Pinpoint the cell where the given text exists, returning its (X, Y) midpoint coordinate. 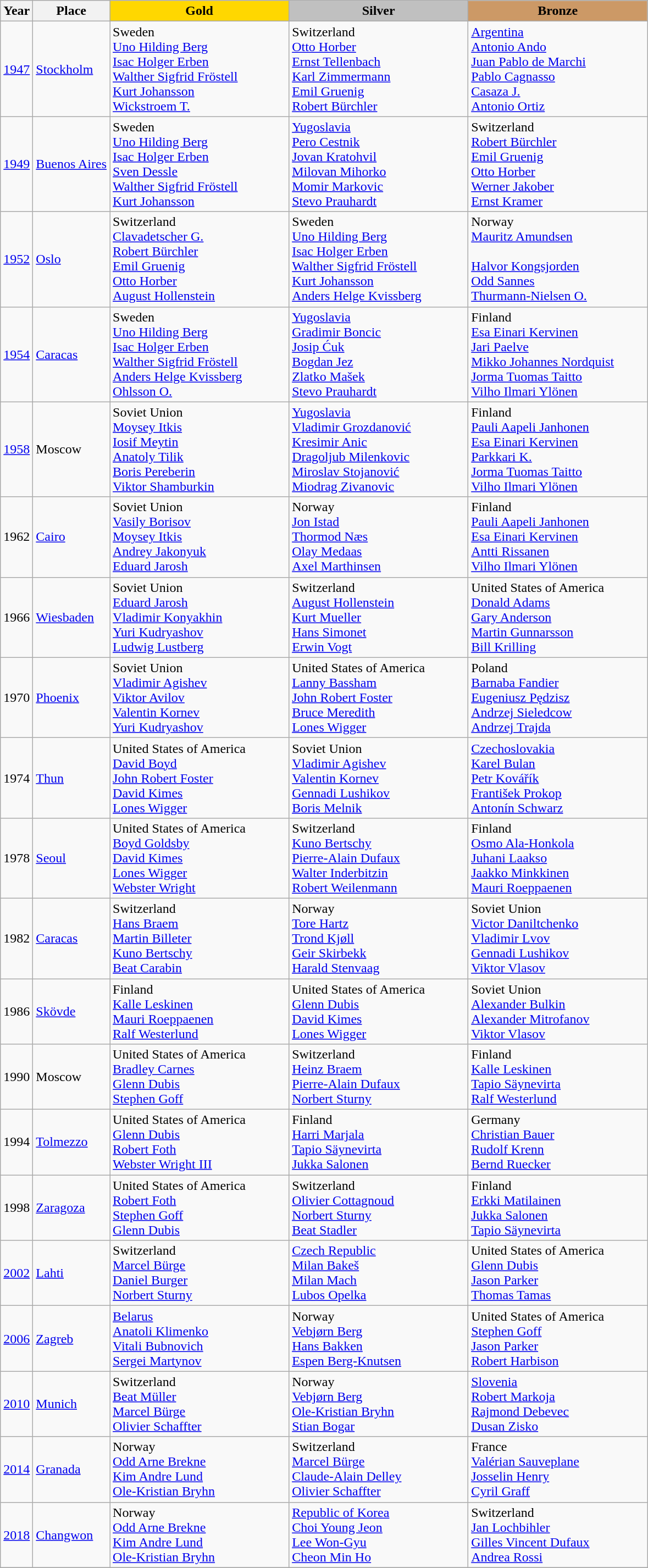
ArgentinaAntonio AndoJuan Pablo de MarchiPablo CagnassoCasaza J.Antonio Ortiz (558, 69)
PolandBarnaba FandierEugeniusz PędziszAndrzej SieledcowAndrzej Trajda (558, 697)
Republic of KoreaChoi Young JeonLee Won-GyuCheon Min Ho (379, 1534)
Soviet UnionVladimir AgishevValentin KornevGennadi LushikovBoris Melnik (379, 778)
2006 (16, 1339)
Lahti (71, 1273)
Year (16, 11)
United States of AmericaGlenn DubisJason ParkerThomas Tamas (558, 1273)
Czech RepublicMilan BakešMilan MachLubos Opelka (379, 1273)
FinlandPauli Aapeli JanhonenEsa Einari KervinenParkkari K.Jorma Tuomas TaittoVilho Ilmari Ylönen (558, 450)
1986 (16, 1011)
SwitzerlandMarcel BürgeClaude-Alain DelleyOlivier Schaffter (379, 1470)
Phoenix (71, 697)
SwitzerlandMarcel BürgeDaniel BurgerNorbert Sturny (200, 1273)
FranceValérian SauveplaneJosselin HenryCyril Graff (558, 1470)
Granada (71, 1470)
1970 (16, 697)
GermanyChristian BauerRudolf KrennBernd Ruecker (558, 1142)
Zagreb (71, 1339)
1982 (16, 938)
Seoul (71, 858)
Changwon (71, 1534)
Zaragoza (71, 1208)
1949 (16, 164)
1962 (16, 537)
SwitzerlandJan LochbihlerGilles Vincent DufauxAndrea Rossi (558, 1534)
BelarusAnatoli KlimenkoVitali BubnovichSergei Martynov (200, 1339)
Soviet UnionMoysey ItkisIosif MeytinAnatoly TilikBoris PereberinViktor Shamburkin (200, 450)
FinlandPauli Aapeli JanhonenEsa Einari KervinenAntti RissanenVilho Ilmari Ylönen (558, 537)
FinlandEsa Einari KervinenJari PaelveMikko Johannes NordquistJorma Tuomas TaittoVilho Ilmari Ylönen (558, 354)
SwitzerlandClavadetscher G.Robert BürchlerEmil GruenigOtto HorberAugust Hollenstein (200, 259)
FinlandKalle LeskinenTapio SäynevirtaRalf Westerlund (558, 1077)
Thun (71, 778)
1952 (16, 259)
NorwayJon IstadThormod NæsOlay MedaasAxel Marthinsen (379, 537)
SwitzerlandOlivier CottagnoudNorbert SturnyBeat Stadler (379, 1208)
SloveniaRobert MarkojaRajmond DebevecDusan Zisko (558, 1404)
2010 (16, 1404)
Skövde (71, 1011)
CzechoslovakiaKarel BulanPetr KováříkFrantišek ProkopAntonín Schwarz (558, 778)
NorwayMauritz AmundsenHalvor KongsjordenOdd SannesThurmann-Nielsen O. (558, 259)
SwitzerlandHans BraemMartin BilleterKuno BertschyBeat Carabin (200, 938)
1947 (16, 69)
Stockholm (71, 69)
United States of AmericaGlenn DubisDavid KimesLones Wigger (379, 1011)
YugoslaviaGradimir BoncicJosip ĆukBogdan JezZlatko MašekStevo Prauhardt (379, 354)
1954 (16, 354)
Munich (71, 1404)
United States of AmericaRobert FothStephen GoffGlenn Dubis (200, 1208)
SwitzerlandAugust HollensteinKurt MuellerHans SimonetErwin Vogt (379, 617)
United States of AmericaDavid BoydJohn Robert FosterDavid KimesLones Wigger (200, 778)
Gold (200, 11)
1974 (16, 778)
Soviet UnionVasily BorisovMoysey ItkisAndrey JakonyukEduard Jarosh (200, 537)
Place (71, 11)
Soviet UnionVictor DaniltchenkoVladimir LvovGennadi LushikovViktor Vlasov (558, 938)
FinlandOsmo Ala-HonkolaJuhani LaaksoJaakko MinkkinenMauri Roeppaenen (558, 858)
SwitzerlandKuno BertschyPierre-Alain DufauxWalter InderbitzinRobert Weilenmann (379, 858)
2018 (16, 1534)
1966 (16, 617)
SwitzerlandHeinz BraemPierre-Alain DufauxNorbert Sturny (379, 1077)
1998 (16, 1208)
YugoslaviaPero CestnikJovan KratohvilMilovan MihorkoMomir MarkovicStevo Prauhardt (379, 164)
FinlandErkki MatilainenJukka SalonenTapio Säynevirta (558, 1208)
FinlandHarri MarjalaTapio SäynevirtaJukka Salonen (379, 1142)
1990 (16, 1077)
1978 (16, 858)
Soviet UnionAlexander BulkinAlexander MitrofanovViktor Vlasov (558, 1011)
Soviet UnionEduard JaroshVladimir KonyakhinYuri KudryashovLudwig Lustberg (200, 617)
SwedenUno Hilding BergIsac Holger ErbenSven DessleWalther Sigfrid FröstellKurt Johansson (200, 164)
YugoslaviaVladimir GrozdanovićKresimir AnicDragoljub MilenkovicMiroslav StojanovićMiodrag Zivanovic (379, 450)
1994 (16, 1142)
1958 (16, 450)
SwitzerlandOtto HorberErnst TellenbachKarl ZimmermannEmil GruenigRobert Bürchler (379, 69)
NorwayVebjørn BergHans BakkenEspen Berg-Knutsen (379, 1339)
NorwayTore HartzTrond KjøllGeir SkirbekkHarald Stenvaag (379, 938)
NorwayVebjørn BergOle-Kristian BryhnStian Bogar (379, 1404)
Silver (379, 11)
United States of AmericaGlenn DubisRobert FothWebster Wright III (200, 1142)
United States of AmericaBoyd GoldsbyDavid KimesLones WiggerWebster Wright (200, 858)
Wiesbaden (71, 617)
United States of AmericaLanny BasshamJohn Robert FosterBruce MeredithLones Wigger (379, 697)
SwedenUno Hilding BergIsac Holger ErbenWalther Sigfrid FröstellKurt JohanssonAnders Helge Kvissberg (379, 259)
SwitzerlandRobert BürchlerEmil GruenigOtto HorberWerner JakoberErnst Kramer (558, 164)
Oslo (71, 259)
United States of AmericaDonald AdamsGary AndersonMartin GunnarssonBill Krilling (558, 617)
FinlandKalle LeskinenMauri RoeppaenenRalf Westerlund (200, 1011)
United States of AmericaStephen GoffJason ParkerRobert Harbison (558, 1339)
SwedenUno Hilding BergIsac Holger ErbenWalther Sigfrid FröstellAnders Helge KvissbergOhlsson O. (200, 354)
United States of AmericaBradley CarnesGlenn DubisStephen Goff (200, 1077)
Cairo (71, 537)
Buenos Aires (71, 164)
SwedenUno Hilding BergIsac Holger ErbenWalther Sigfrid FröstellKurt JohanssonWickstroem T. (200, 69)
2014 (16, 1470)
SwitzerlandBeat MüllerMarcel BürgeOlivier Schaffter (200, 1404)
Soviet UnionVladimir AgishevViktor AvilovValentin KornevYuri Kudryashov (200, 697)
2002 (16, 1273)
Tolmezzo (71, 1142)
Bronze (558, 11)
